From the cell containing the given text, extract its center point as (X, Y) coordinate. 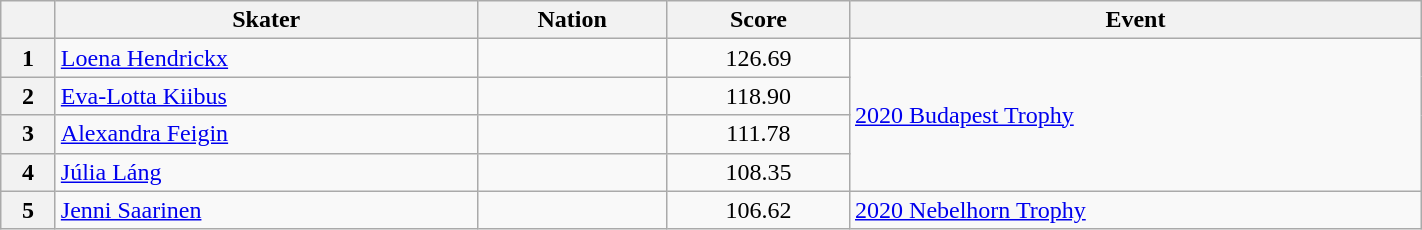
Júlia Láng (266, 172)
118.90 (758, 96)
Nation (572, 20)
126.69 (758, 58)
2 (28, 96)
Eva-Lotta Kiibus (266, 96)
Score (758, 20)
Skater (266, 20)
1 (28, 58)
4 (28, 172)
Event (1136, 20)
5 (28, 210)
3 (28, 134)
Alexandra Feigin (266, 134)
Jenni Saarinen (266, 210)
2020 Budapest Trophy (1136, 115)
111.78 (758, 134)
108.35 (758, 172)
106.62 (758, 210)
Loena Hendrickx (266, 58)
2020 Nebelhorn Trophy (1136, 210)
